From the cell containing the given text, extract its center point as (X, Y) coordinate. 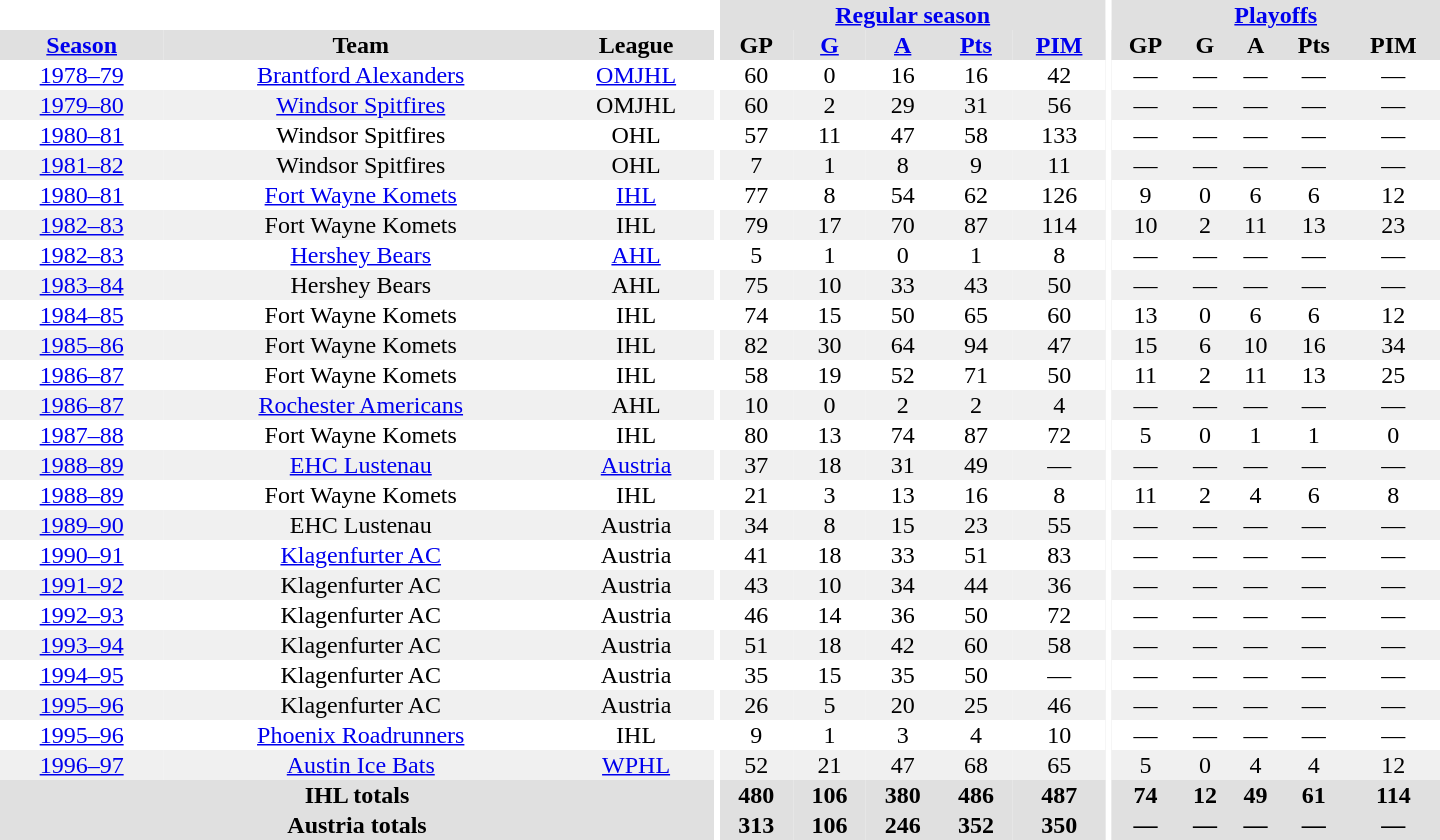
44 (976, 585)
1981–82 (82, 165)
83 (1060, 555)
352 (976, 825)
1983–84 (82, 285)
17 (830, 225)
1992–93 (82, 615)
37 (756, 465)
Regular season (913, 15)
41 (756, 555)
1987–88 (82, 435)
68 (976, 765)
57 (756, 135)
70 (902, 225)
64 (902, 345)
62 (976, 195)
1978–79 (82, 75)
1994–95 (82, 675)
126 (1060, 195)
71 (976, 375)
1990–91 (82, 555)
313 (756, 825)
380 (902, 795)
19 (830, 375)
480 (756, 795)
Playoffs (1276, 15)
League (636, 45)
350 (1060, 825)
61 (1314, 795)
1984–85 (82, 315)
56 (1060, 105)
55 (1060, 525)
14 (830, 615)
Season (82, 45)
486 (976, 795)
1989–90 (82, 525)
1985–86 (82, 345)
80 (756, 435)
1991–92 (82, 585)
1996–97 (82, 765)
Team (360, 45)
79 (756, 225)
Brantford Alexanders (360, 75)
30 (830, 345)
1979–80 (82, 105)
75 (756, 285)
487 (1060, 795)
20 (902, 705)
7 (756, 165)
WPHL (636, 765)
29 (902, 105)
77 (756, 195)
26 (756, 705)
82 (756, 345)
IHL totals (357, 795)
Austin Ice Bats (360, 765)
Rochester Americans (360, 405)
1993–94 (82, 645)
246 (902, 825)
54 (902, 195)
Phoenix Roadrunners (360, 735)
Austria totals (357, 825)
94 (976, 345)
133 (1060, 135)
